Search for the cell housing the specified text and yield its [X, Y] center coordinate. 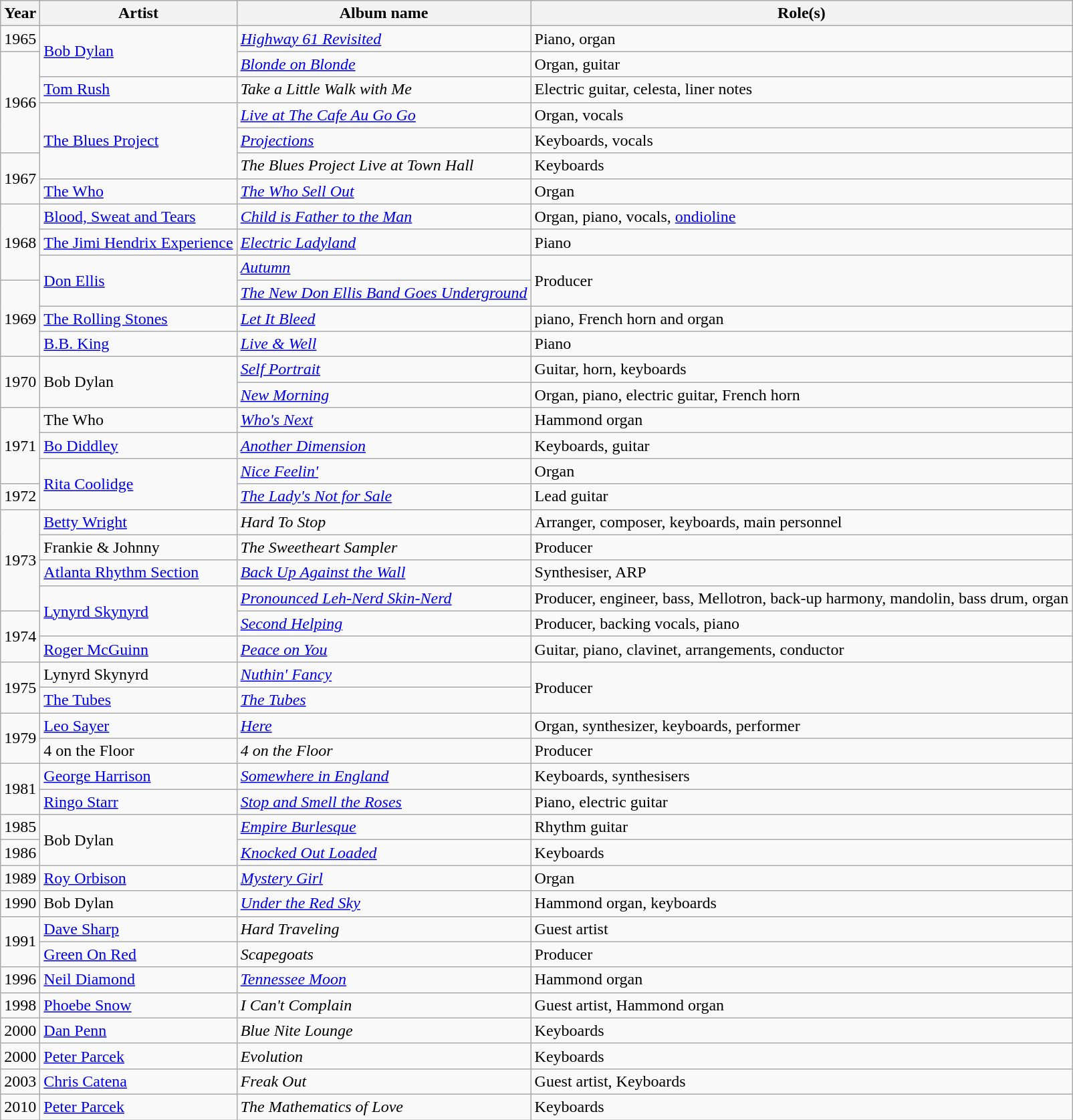
1986 [20, 853]
The New Don Ellis Band Goes Underground [384, 293]
Take a Little Walk with Me [384, 90]
Neil Diamond [138, 980]
The Sweetheart Sampler [384, 547]
Roy Orbison [138, 878]
Scapegoats [384, 954]
Frankie & Johnny [138, 547]
Guest artist, Keyboards [802, 1081]
Organ, piano, electric guitar, French horn [802, 395]
Projections [384, 140]
Synthesiser, ARP [802, 573]
Somewhere in England [384, 777]
Arranger, composer, keyboards, main personnel [802, 522]
Highway 61 Revisited [384, 39]
1965 [20, 39]
1991 [20, 942]
Blood, Sweat and Tears [138, 217]
Pronounced Leh-Nerd Skin-Nerd [384, 598]
1996 [20, 980]
1990 [20, 903]
Lead guitar [802, 497]
Keyboards, guitar [802, 446]
Atlanta Rhythm Section [138, 573]
Phoebe Snow [138, 1005]
The Who Sell Out [384, 191]
piano, French horn and organ [802, 319]
Another Dimension [384, 446]
Blonde on Blonde [384, 64]
The Jimi Hendrix Experience [138, 242]
Betty Wright [138, 522]
The Blues Project [138, 140]
Hammond organ, keyboards [802, 903]
Dave Sharp [138, 929]
2003 [20, 1081]
Producer, backing vocals, piano [802, 623]
Nice Feelin' [384, 471]
1970 [20, 382]
1969 [20, 318]
Second Helping [384, 623]
B.B. King [138, 344]
1974 [20, 636]
Artist [138, 13]
The Mathematics of Love [384, 1107]
1985 [20, 827]
Rita Coolidge [138, 484]
1989 [20, 878]
Green On Red [138, 954]
Nuthin' Fancy [384, 674]
Guitar, piano, clavinet, arrangements, conductor [802, 649]
Blue Nite Lounge [384, 1030]
Guitar, horn, keyboards [802, 370]
Guest artist, Hammond organ [802, 1005]
Dan Penn [138, 1030]
Ringo Starr [138, 802]
2010 [20, 1107]
Hard Traveling [384, 929]
Tennessee Moon [384, 980]
Keyboards, vocals [802, 140]
I Can't Complain [384, 1005]
Back Up Against the Wall [384, 573]
Who's Next [384, 420]
Leo Sayer [138, 725]
Electric Ladyland [384, 242]
Piano, organ [802, 39]
Live & Well [384, 344]
Organ, guitar [802, 64]
Empire Burlesque [384, 827]
Piano, electric guitar [802, 802]
Role(s) [802, 13]
Autumn [384, 267]
Roger McGuinn [138, 649]
1998 [20, 1005]
1971 [20, 446]
Let It Bleed [384, 319]
1981 [20, 789]
Organ, piano, vocals, ondioline [802, 217]
Hard To Stop [384, 522]
Bo Diddley [138, 446]
Electric guitar, celesta, liner notes [802, 90]
Tom Rush [138, 90]
George Harrison [138, 777]
The Rolling Stones [138, 319]
1975 [20, 687]
Rhythm guitar [802, 827]
1967 [20, 178]
1968 [20, 242]
Album name [384, 13]
Here [384, 725]
Chris Catena [138, 1081]
Keyboards, synthesisers [802, 777]
Don Ellis [138, 280]
Under the Red Sky [384, 903]
Knocked Out Loaded [384, 853]
Year [20, 13]
Child is Father to the Man [384, 217]
1979 [20, 738]
Peace on You [384, 649]
Guest artist [802, 929]
Evolution [384, 1056]
1973 [20, 560]
The Blues Project Live at Town Hall [384, 166]
1966 [20, 102]
Organ, synthesizer, keyboards, performer [802, 725]
New Morning [384, 395]
Self Portrait [384, 370]
Mystery Girl [384, 878]
Freak Out [384, 1081]
Producer, engineer, bass, Mellotron, back-up harmony, mandolin, bass drum, organ [802, 598]
Organ, vocals [802, 115]
The Lady's Not for Sale [384, 497]
Live at The Cafe Au Go Go [384, 115]
Stop and Smell the Roses [384, 802]
1972 [20, 497]
